Find where the given text appears and provide that cell's center as [X, Y] coordinate. 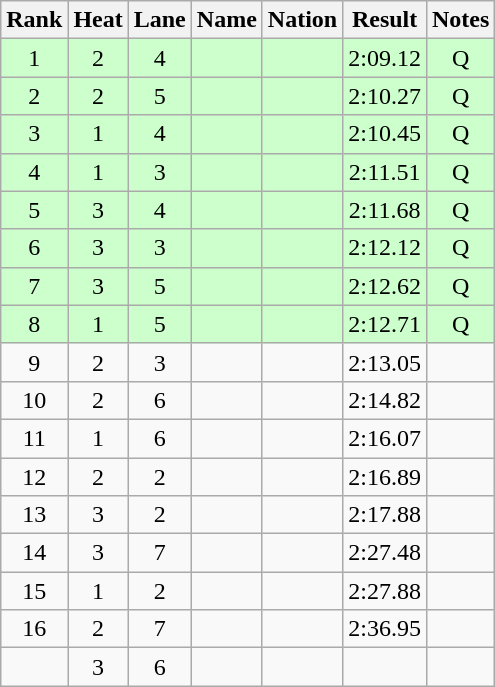
2:27.48 [385, 553]
15 [34, 591]
14 [34, 553]
2:12.12 [385, 248]
2:09.12 [385, 58]
11 [34, 438]
2:36.95 [385, 629]
12 [34, 477]
8 [34, 324]
2:12.71 [385, 324]
Name [226, 20]
Rank [34, 20]
2:14.82 [385, 400]
Result [385, 20]
2:12.62 [385, 286]
10 [34, 400]
16 [34, 629]
2:16.07 [385, 438]
2:10.45 [385, 134]
2:17.88 [385, 515]
2:10.27 [385, 96]
2:27.88 [385, 591]
2:13.05 [385, 362]
2:11.51 [385, 172]
9 [34, 362]
13 [34, 515]
Nation [302, 20]
2:16.89 [385, 477]
Lane [160, 20]
2:11.68 [385, 210]
Heat [98, 20]
Notes [460, 20]
